Scan for the cell matching the given text and deliver its [x, y] coordinate at center. 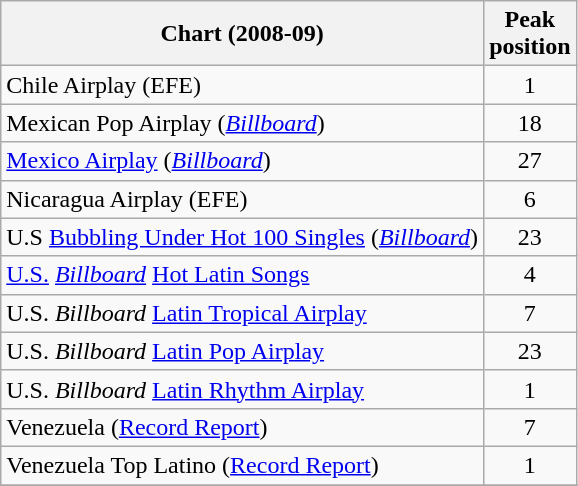
4 [530, 275]
Mexico Airplay (Billboard) [242, 161]
U.S Bubbling Under Hot 100 Singles (Billboard) [242, 237]
Chart (2008-09) [242, 34]
27 [530, 161]
18 [530, 123]
Venezuela (Record Report) [242, 427]
Venezuela Top Latino (Record Report) [242, 465]
Chile Airplay (EFE) [242, 85]
U.S. Billboard Latin Tropical Airplay [242, 313]
U.S. Billboard Latin Pop Airplay [242, 351]
6 [530, 199]
U.S. Billboard Latin Rhythm Airplay [242, 389]
Mexican Pop Airplay (Billboard) [242, 123]
Peakposition [530, 34]
Nicaragua Airplay (EFE) [242, 199]
U.S. Billboard Hot Latin Songs [242, 275]
